Identify which cell holds the provided text, then report its (X, Y) central coordinate. 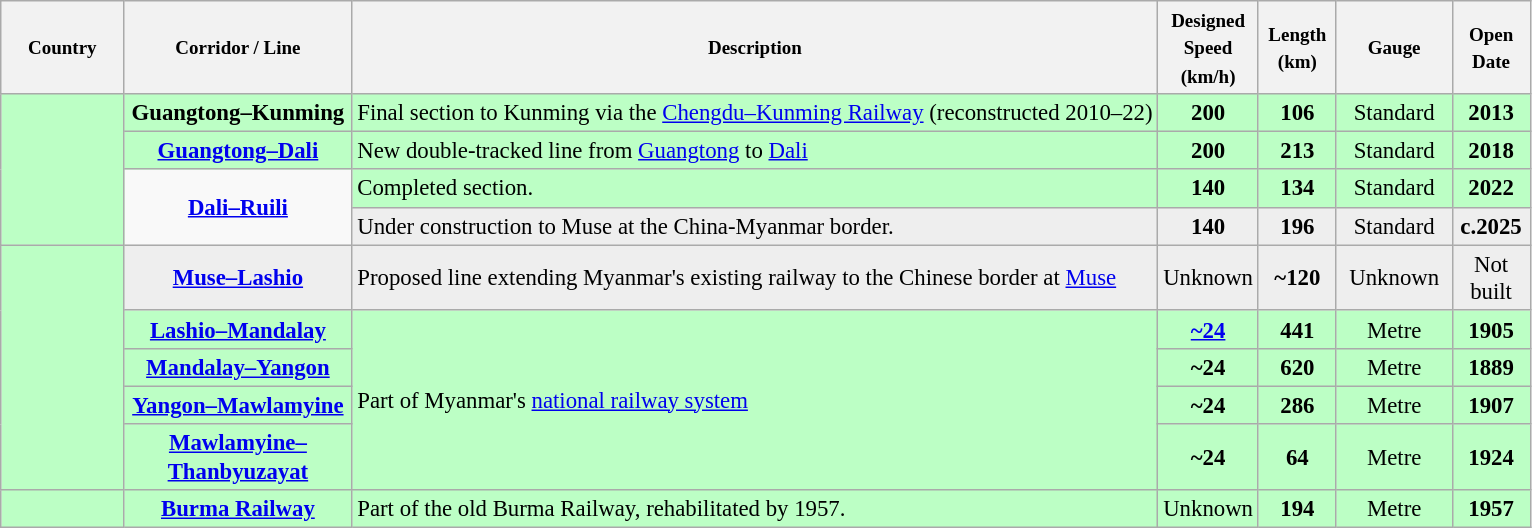
Guangtong–Kunming (238, 113)
1957 (1491, 509)
620 (1297, 368)
1889 (1491, 368)
Description (755, 48)
~120 (1297, 278)
Muse–Lashio (238, 278)
134 (1297, 188)
Mawlamyine–Thanbyuzayat (238, 456)
c.2025 (1491, 226)
Completed section. (755, 188)
Proposed line extending Myanmar's existing railway to the Chinese border at Muse (755, 278)
106 (1297, 113)
Burma Railway (238, 509)
Under construction to Muse at the China-Myanmar border. (755, 226)
2013 (1491, 113)
Final section to Kunming via the Chengdu–Kunming Railway (reconstructed 2010–22) (755, 113)
DesignedSpeed(km/h) (1208, 48)
2022 (1491, 188)
Gauge (1394, 48)
2018 (1491, 151)
Part of the old Burma Railway, rehabilitated by 1957. (755, 509)
Dali–Ruili (238, 207)
New double-tracked line from Guangtong to Dali (755, 151)
Mandalay–Yangon (238, 368)
Lashio–Mandalay (238, 330)
286 (1297, 406)
Open Date (1491, 48)
Country (62, 48)
Not built (1491, 278)
441 (1297, 330)
Yangon–Mawlamyine (238, 406)
Corridor / Line (238, 48)
1905 (1491, 330)
196 (1297, 226)
213 (1297, 151)
1924 (1491, 456)
64 (1297, 456)
194 (1297, 509)
Length(km) (1297, 48)
Part of Myanmar's national railway system (755, 400)
1907 (1491, 406)
Guangtong–Dali (238, 151)
